Identify which cell holds the provided text, then report its (X, Y) central coordinate. 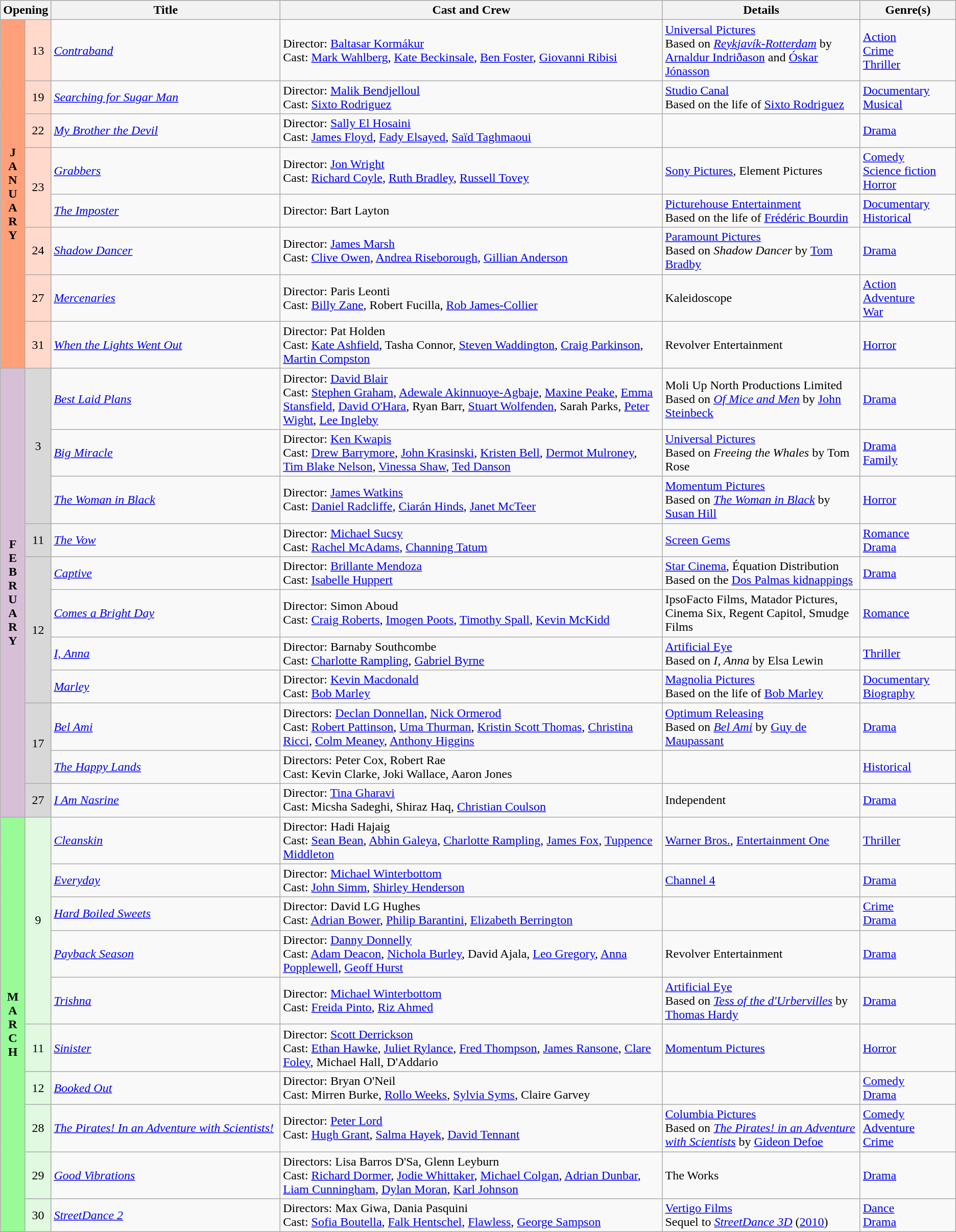
Title (165, 10)
Director: Hadi Hajaig Cast: Sean Bean, Abhin Galeya, Charlotte Rampling, James Fox, Tuppence Middleton (471, 840)
19 (38, 97)
Best Laid Plans (165, 398)
Director: David LG Hughes Cast: Adrian Bower, Philip Barantini, Elizabeth Berrington (471, 913)
Hard Boiled Sweets (165, 913)
Grabbers (165, 171)
The Works (761, 1175)
Director: Michael Winterbottom Cast: John Simm, Shirley Henderson (471, 881)
Captive (165, 573)
Director: James Watkins Cast: Daniel Radcliffe, Ciarán Hinds, Janet McTeer (471, 500)
I, Anna (165, 654)
Everyday (165, 881)
Momentum Pictures (761, 1048)
Director: Malik Bendjelloul Cast: Sixto Rodriguez (471, 97)
Director: Baltasar Kormákur Cast: Mark Wahlberg, Kate Beckinsale, Ben Foster, Giovanni Ribisi (471, 50)
Big Miracle (165, 453)
17 (38, 744)
Bel Ami (165, 727)
Genre(s) (908, 10)
Warner Bros., Entertainment One (761, 840)
The Vow (165, 539)
Crime Drama (908, 913)
22 (38, 131)
Documentary Historical (908, 210)
Details (761, 10)
Director: Simon Aboud Cast: Craig Roberts, Imogen Poots, Timothy Spall, Kevin McKidd (471, 613)
The Happy Lands (165, 767)
Director: Bryan O'Neil Cast: Mirren Burke, Rollo Weeks, Sylvia Syms, Claire Garvey (471, 1088)
StreetDance 2 (165, 1216)
Director: Paris Leonti Cast: Billy Zane, Robert Fucilla, Rob James-Collier (471, 298)
Marley (165, 686)
29 (38, 1175)
24 (38, 251)
30 (38, 1216)
Sony Pictures, Element Pictures (761, 171)
Vertigo Films Sequel to StreetDance 3D (2010) (761, 1216)
31 (38, 345)
Directors: Peter Cox, Robert Rae Cast: Kevin Clarke, Joki Wallace, Aaron Jones (471, 767)
Screen Gems (761, 539)
Artificial Eye Based on I, Anna by Elsa Lewin (761, 654)
Historical (908, 767)
Artificial Eye Based on Tess of the d'Urbervilles by Thomas Hardy (761, 1001)
Good Vibrations (165, 1175)
Cleanskin (165, 840)
Universal Pictures Based on Freeing the Whales by Tom Rose (761, 453)
Director: Barnaby Southcombe Cast: Charlotte Rampling, Gabriel Byrne (471, 654)
Payback Season (165, 954)
Comes a Bright Day (165, 613)
Channel 4 (761, 881)
The Woman in Black (165, 500)
23 (38, 187)
Documentary Biography (908, 686)
The Pirates! In an Adventure with Scientists! (165, 1128)
Drama Family (908, 453)
Romance (908, 613)
Magnolia Pictures Based on the life of Bob Marley (761, 686)
Director: Michael Winterbottom Cast: Freida Pinto, Riz Ahmed (471, 1001)
Director: Pat Holden Cast: Kate Ashfield, Tasha Connor, Steven Waddington, Craig Parkinson, Martin Compston (471, 345)
Director: Peter Lord Cast: Hugh Grant, Salma Hayek, David Tennant (471, 1128)
Comedy Drama (908, 1088)
Mercenaries (165, 298)
13 (38, 50)
3 (38, 445)
28 (38, 1128)
Director: Kevin Macdonald Cast: Bob Marley (471, 686)
Dance Drama (908, 1216)
Opening (26, 10)
Director: Ken Kwapis Cast: Drew Barrymore, John Krasinski, Kristen Bell, Dermot Mulroney, Tim Blake Nelson, Vinessa Shaw, Ted Danson (471, 453)
M A R C H (13, 1025)
Documentary Musical (908, 97)
Kaleidoscope (761, 298)
Columbia Pictures Based on The Pirates! in an Adventure with Scientists by Gideon Defoe (761, 1128)
My Brother the Devil (165, 131)
Picturehouse Entertainment Based on the life of Frédéric Bourdin (761, 210)
Director: Michael Sucsy Cast: Rachel McAdams, Channing Tatum (471, 539)
Optimum Releasing Based on Bel Ami by Guy de Maupassant (761, 727)
Paramount Pictures Based on Shadow Dancer by Tom Bradby (761, 251)
Moli Up North Productions Limited Based on Of Mice and Men by John Steinbeck (761, 398)
Booked Out (165, 1088)
Shadow Dancer (165, 251)
Momentum Pictures Based on The Woman in Black by Susan Hill (761, 500)
Trishna (165, 1001)
Director: James Marsh Cast: Clive Owen, Andrea Riseborough, Gillian Anderson (471, 251)
Searching for Sugar Man (165, 97)
Romance Drama (908, 539)
Studio Canal Based on the life of Sixto Rodriguez (761, 97)
Action Crime Thriller (908, 50)
Sinister (165, 1048)
Director: Tina Gharavi Cast: Micsha Sadeghi, Shiraz Haq, Christian Coulson (471, 800)
Universal Pictures Based on Reykjavík-Rotterdam by Arnaldur Indriðason and Óskar Jónasson (761, 50)
9 (38, 920)
F E B R U A R Y (13, 593)
Independent (761, 800)
Director: Danny Donnelly Cast: Adam Deacon, Nichola Burley, David Ajala, Leo Gregory, Anna Popplewell, Geoff Hurst (471, 954)
I Am Nasrine (165, 800)
J A N U A R Y (13, 194)
Director: Scott Derrickson Cast: Ethan Hawke, Juliet Rylance, Fred Thompson, James Ransone, Clare Foley, Michael Hall, D'Addario (471, 1048)
When the Lights Went Out (165, 345)
Comedy Science fiction Horror (908, 171)
Directors: Max Giwa, Dania Pasquini Cast: Sofia Boutella, Falk Hentschel, Flawless, George Sampson (471, 1216)
Action Adventure War (908, 298)
Comedy Adventure Crime (908, 1128)
Director: Sally El Hosaini Cast: James Floyd, Fady Elsayed, Saïd Taghmaoui (471, 131)
Cast and Crew (471, 10)
The Imposter (165, 210)
IpsoFacto Films, Matador Pictures, Cinema Six, Regent Capitol, Smudge Films (761, 613)
Star Cinema, Équation Distribution Based on the Dos Palmas kidnappings (761, 573)
Director: Jon Wright Cast: Richard Coyle, Ruth Bradley, Russell Tovey (471, 171)
Directors: Declan Donnellan, Nick Ormerod Cast: Robert Pattinson, Uma Thurman, Kristin Scott Thomas, Christina Ricci, Colm Meaney, Anthony Higgins (471, 727)
Contraband (165, 50)
Director: Bart Layton (471, 210)
Director: Brillante Mendoza Cast: Isabelle Huppert (471, 573)
